Pinpoint the cell where the given text exists, returning its (X, Y) midpoint coordinate. 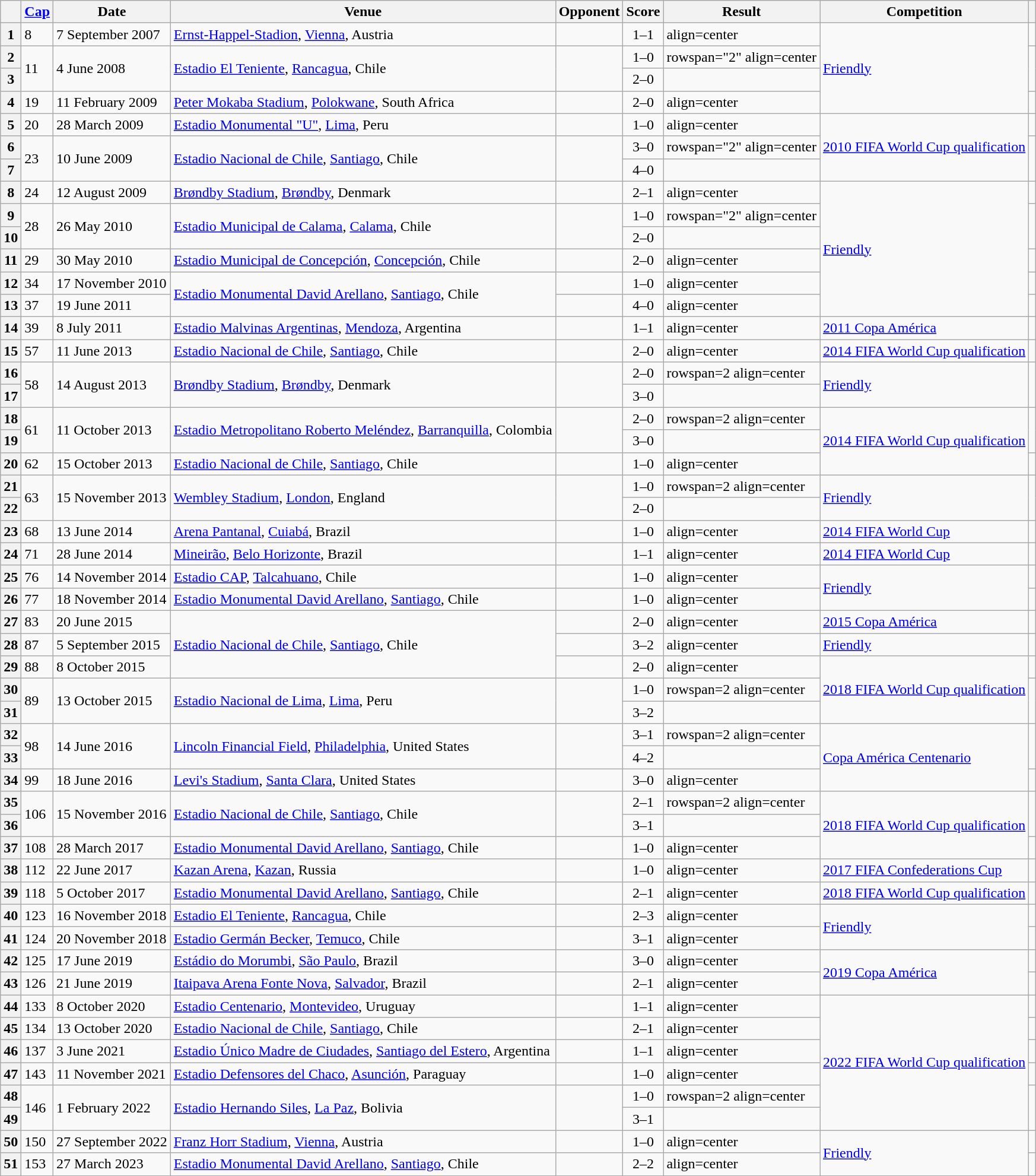
7 (11, 170)
26 May 2010 (112, 226)
106 (37, 814)
14 June 2016 (112, 746)
12 (11, 283)
99 (37, 780)
15 (11, 351)
18 June 2016 (112, 780)
2022 FIFA World Cup qualification (924, 1063)
Estádio do Morumbi, São Paulo, Brazil (363, 961)
36 (11, 825)
61 (37, 430)
57 (37, 351)
51 (11, 1164)
14 November 2014 (112, 576)
76 (37, 576)
137 (37, 1051)
47 (11, 1074)
14 (11, 328)
49 (11, 1119)
89 (37, 701)
Estadio Municipal de Calama, Calama, Chile (363, 226)
27 March 2023 (112, 1164)
10 June 2009 (112, 159)
2019 Copa América (924, 972)
9 (11, 215)
143 (37, 1074)
133 (37, 1006)
8 July 2011 (112, 328)
Mineirão, Belo Horizonte, Brazil (363, 554)
28 June 2014 (112, 554)
Peter Mokaba Stadium, Polokwane, South Africa (363, 102)
50 (11, 1142)
27 (11, 622)
1 (11, 34)
125 (37, 961)
11 June 2013 (112, 351)
44 (11, 1006)
150 (37, 1142)
Estadio Municipal de Concepción, Concepción, Chile (363, 260)
48 (11, 1096)
26 (11, 599)
Estadio Germán Becker, Temuco, Chile (363, 938)
14 August 2013 (112, 385)
17 November 2010 (112, 283)
13 October 2020 (112, 1029)
25 (11, 576)
4–2 (643, 757)
8 October 2015 (112, 667)
7 September 2007 (112, 34)
Opponent (589, 12)
38 (11, 870)
83 (37, 622)
21 June 2019 (112, 983)
87 (37, 644)
11 February 2009 (112, 102)
17 June 2019 (112, 961)
35 (11, 803)
98 (37, 746)
Estadio CAP, Talcahuano, Chile (363, 576)
126 (37, 983)
15 October 2013 (112, 464)
Levi's Stadium, Santa Clara, United States (363, 780)
Franz Horr Stadium, Vienna, Austria (363, 1142)
112 (37, 870)
41 (11, 938)
13 June 2014 (112, 531)
58 (37, 385)
21 (11, 486)
43 (11, 983)
Estadio Metropolitano Roberto Meléndez, Barranquilla, Colombia (363, 430)
15 November 2013 (112, 497)
5 (11, 125)
11 November 2021 (112, 1074)
28 March 2017 (112, 848)
28 March 2009 (112, 125)
Lincoln Financial Field, Philadelphia, United States (363, 746)
153 (37, 1164)
31 (11, 712)
123 (37, 915)
18 (11, 419)
Competition (924, 12)
88 (37, 667)
Estadio Hernando Siles, La Paz, Bolivia (363, 1108)
Kazan Arena, Kazan, Russia (363, 870)
124 (37, 938)
33 (11, 757)
20 June 2015 (112, 622)
20 November 2018 (112, 938)
62 (37, 464)
118 (37, 893)
2011 Copa América (924, 328)
46 (11, 1051)
5 September 2015 (112, 644)
30 (11, 690)
134 (37, 1029)
13 October 2015 (112, 701)
45 (11, 1029)
77 (37, 599)
19 June 2011 (112, 306)
2017 FIFA Confederations Cup (924, 870)
22 (11, 509)
Itaipava Arena Fonte Nova, Salvador, Brazil (363, 983)
108 (37, 848)
5 October 2017 (112, 893)
Copa América Centenario (924, 757)
2–3 (643, 915)
18 November 2014 (112, 599)
3 (11, 80)
40 (11, 915)
12 August 2009 (112, 192)
Date (112, 12)
Estadio Centenario, Montevideo, Uruguay (363, 1006)
32 (11, 735)
Estadio Defensores del Chaco, Asunción, Paraguay (363, 1074)
4 June 2008 (112, 68)
146 (37, 1108)
13 (11, 306)
Estadio Nacional de Lima, Lima, Peru (363, 701)
8 October 2020 (112, 1006)
2–2 (643, 1164)
1 February 2022 (112, 1108)
11 October 2013 (112, 430)
68 (37, 531)
22 June 2017 (112, 870)
15 November 2016 (112, 814)
3 June 2021 (112, 1051)
16 November 2018 (112, 915)
4 (11, 102)
Venue (363, 12)
10 (11, 237)
Arena Pantanal, Cuiabá, Brazil (363, 531)
71 (37, 554)
6 (11, 147)
27 September 2022 (112, 1142)
2 (11, 57)
16 (11, 373)
Cap (37, 12)
Result (742, 12)
Estadio Monumental "U", Lima, Peru (363, 125)
2015 Copa América (924, 622)
30 May 2010 (112, 260)
Wembley Stadium, London, England (363, 497)
42 (11, 961)
Estadio Único Madre de Ciudades, Santiago del Estero, Argentina (363, 1051)
63 (37, 497)
Estadio Malvinas Argentinas, Mendoza, Argentina (363, 328)
Ernst-Happel-Stadion, Vienna, Austria (363, 34)
17 (11, 396)
Score (643, 12)
2010 FIFA World Cup qualification (924, 147)
